Determine the (X, Y) coordinate at the center of the cell enclosing the given text.  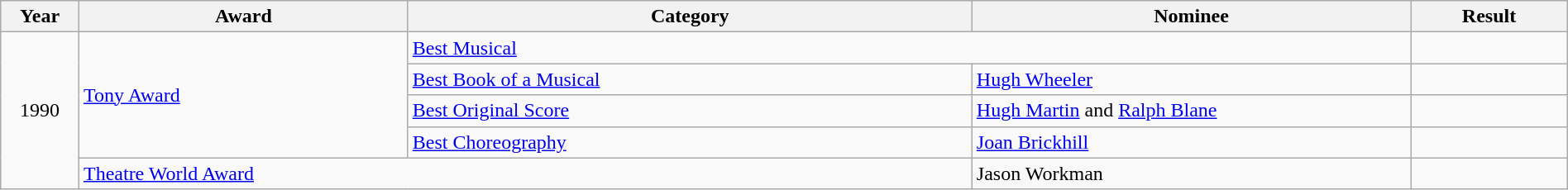
Award (243, 17)
Year (40, 17)
Category (690, 17)
Hugh Martin and Ralph Blane (1191, 111)
Joan Brickhill (1191, 142)
Best Musical (909, 48)
Result (1489, 17)
Jason Workman (1191, 173)
Nominee (1191, 17)
Best Book of a Musical (690, 79)
Hugh Wheeler (1191, 79)
Theatre World Award (525, 173)
1990 (40, 111)
Best Choreography (690, 142)
Best Original Score (690, 111)
Tony Award (243, 95)
